Capture the cell that displays the provided text and extract its [X, Y] central coordinate. 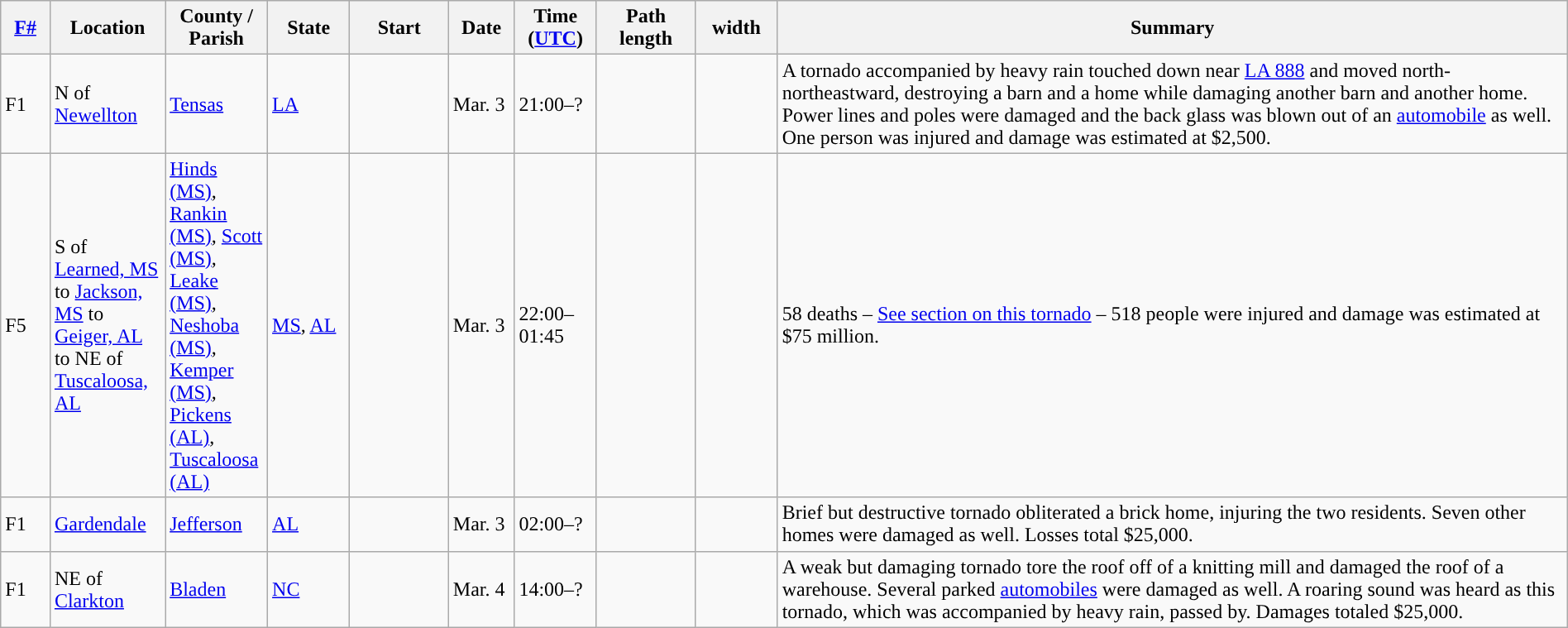
NE of Clarkton [108, 589]
State [309, 28]
Tensas [217, 104]
Location [108, 28]
22:00–01:45 [556, 325]
MS, AL [309, 325]
NC [309, 589]
Brief but destructive tornado obliterated a brick home, injuring the two residents. Seven other homes were damaged as well. Losses total $25,000. [1173, 525]
Summary [1173, 28]
width [736, 28]
Gardendale [108, 525]
21:00–? [556, 104]
Mar. 4 [481, 589]
AL [309, 525]
Start [399, 28]
F5 [26, 325]
14:00–? [556, 589]
Time (UTC) [556, 28]
Path length [645, 28]
02:00–? [556, 525]
S of Learned, MS to Jackson, MS to Geiger, AL to NE of Tuscaloosa, AL [108, 325]
N of Newellton [108, 104]
Date [481, 28]
F# [26, 28]
58 deaths – See section on this tornado – 518 people were injured and damage was estimated at $75 million. [1173, 325]
LA [309, 104]
Jefferson [217, 525]
County / Parish [217, 28]
Hinds (MS), Rankin (MS), Scott (MS), Leake (MS), Neshoba (MS), Kemper (MS), Pickens (AL), Tuscaloosa (AL) [217, 325]
Bladen [217, 589]
